Determine the [x, y] coordinate at the center of the cell enclosing the given text.  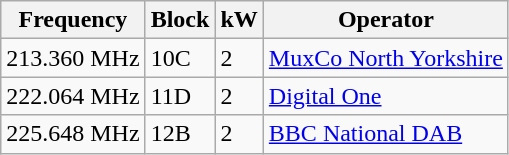
Frequency [73, 20]
12B [180, 134]
225.648 MHz [73, 134]
213.360 MHz [73, 58]
MuxCo North Yorkshire [386, 58]
kW [239, 20]
Operator [386, 20]
10C [180, 58]
Digital One [386, 96]
11D [180, 96]
BBC National DAB [386, 134]
Block [180, 20]
222.064 MHz [73, 96]
